Scan for the cell matching the given text and deliver its (X, Y) coordinate at center. 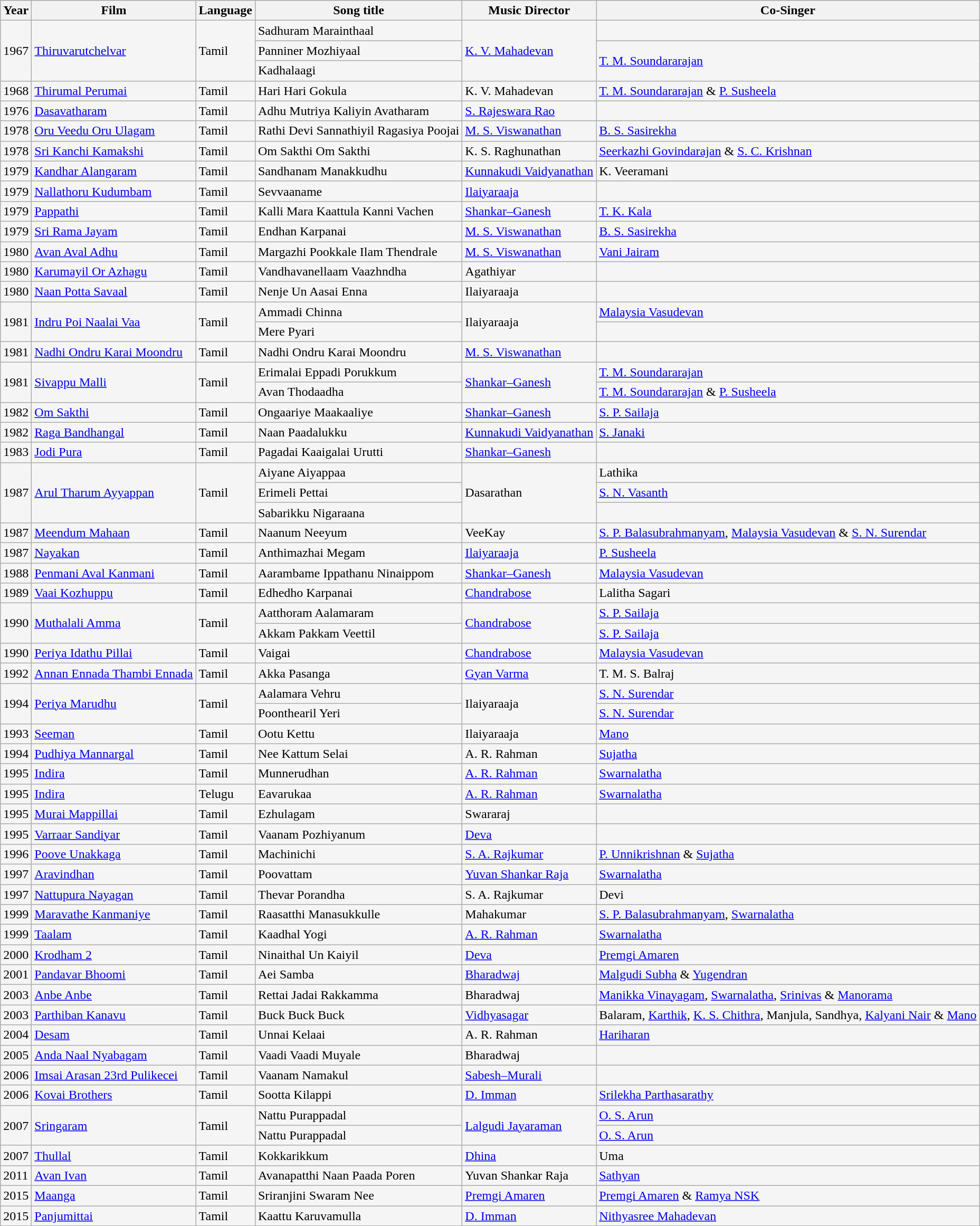
Dasavatharam (114, 111)
1996 (16, 854)
Annan Ennada Thambi Ennada (114, 673)
Ammadi Chinna (358, 312)
Unnai Kelaai (358, 1035)
Film (114, 11)
Maravathe Kanmaniye (114, 915)
Adhu Mutriya Kaliyin Avatharam (358, 111)
Sri Kanchi Kamakshi (114, 151)
Kokkarikkum (358, 1155)
Edhedho Karpanai (358, 593)
Erimeli Pettai (358, 492)
Akka Pasanga (358, 673)
Vaigai (358, 653)
Srilekha Parthasarathy (788, 1095)
Om Sakthi (114, 412)
S. P. Balasubrahmanyam, Swarnalatha (788, 915)
Thirumal Perumai (114, 91)
Uma (788, 1155)
Penmani Aval Kanmani (114, 573)
Sootta Kilappi (358, 1095)
Sabesh–Murali (529, 1075)
1992 (16, 673)
Desam (114, 1035)
Devi (788, 895)
Telugu (225, 794)
Pandavar Bhoomi (114, 975)
S. Rajeswara Rao (529, 111)
Muthalali Amma (114, 623)
Vandhavanellaam Vaazhndha (358, 272)
K. Veeramani (788, 171)
Ezhulagam (358, 814)
Ninaithal Un Kaiyil (358, 955)
Sivappu Malli (114, 382)
2004 (16, 1035)
Kadhalaagi (358, 71)
Pagadai Kaaigalai Urutti (358, 452)
Avanapatthi Naan Paada Poren (358, 1175)
Erimalai Eppadi Porukkum (358, 372)
1983 (16, 452)
Lathika (788, 472)
Indru Poi Naalai Vaa (114, 322)
Jodi Pura (114, 452)
2005 (16, 1055)
Sadhuram Marainthaal (358, 31)
Panjumittai (114, 1215)
P. Susheela (788, 553)
Meendum Mahaan (114, 533)
Sri Rama Jayam (114, 231)
Arul Tharum Ayyappan (114, 492)
Avan Ivan (114, 1175)
Sriranjini Swaram Nee (358, 1195)
Naan Paadalukku (358, 432)
Sandhanam Manakkudhu (358, 171)
S. Janaki (788, 432)
K. S. Raghunathan (529, 151)
Manikka Vinayagam, Swarnalatha, Srinivas & Manorama (788, 995)
Nenje Un Aasai Enna (358, 292)
Nallathoru Kudumbam (114, 191)
Language (225, 11)
Kandhar Alangaram (114, 171)
Varraar Sandiyar (114, 834)
Anthimazhai Megam (358, 553)
Raga Bandhangal (114, 432)
Sujatha (788, 754)
Ongaariye Maakaaliye (358, 412)
Malgudi Subha & Yugendran (788, 975)
Vaanam Namakul (358, 1075)
Year (16, 11)
Vaanam Pozhiyanum (358, 834)
Poonthearil Yeri (358, 714)
S. P. Balasubrahmanyam, Malaysia Vasudevan & S. N. Surendar (788, 533)
Naan Potta Savaal (114, 292)
Co-Singer (788, 11)
Taalam (114, 935)
1989 (16, 593)
Eavarukaa (358, 794)
Machinichi (358, 854)
S. N. Vasanth (788, 492)
Vani Jairam (788, 252)
Avan Thodaadha (358, 392)
Parthiban Kanavu (114, 1015)
Naanum Neeyum (358, 533)
Murai Mappillai (114, 814)
Sevvaaname (358, 191)
1968 (16, 91)
Mahakumar (529, 915)
Thullal (114, 1155)
T. M. S. Balraj (788, 673)
Thevar Porandha (358, 895)
Poove Unakkaga (114, 854)
Lalitha Sagari (788, 593)
Thiruvarutchelvar (114, 51)
Sathyan (788, 1175)
T. K. Kala (788, 211)
2011 (16, 1175)
Aravindhan (114, 874)
VeeKay (529, 533)
Balaram, Karthik, K. S. Chithra, Manjula, Sandhya, Kalyani Nair & Mano (788, 1015)
Poovattam (358, 874)
Akkam Pakkam Veettil (358, 633)
Krodham 2 (114, 955)
Om Sakthi Om Sakthi (358, 151)
Sringaram (114, 1125)
Munnerudhan (358, 774)
Aatthoram Aalamaram (358, 613)
Seeman (114, 734)
Raasatthi Manasukkulle (358, 915)
Nee Kattum Selai (358, 754)
Sabarikku Nigaraana (358, 512)
Karumayil Or Azhagu (114, 272)
P. Unnikrishnan & Sujatha (788, 854)
Swararaj (529, 814)
Aalamara Vehru (358, 693)
Agathiyar (529, 272)
Nayakan (114, 553)
Pappathi (114, 211)
Oru Veedu Oru Ulagam (114, 131)
Anbe Anbe (114, 995)
Mano (788, 734)
Anda Naal Nyabagam (114, 1055)
Periya Idathu Pillai (114, 653)
Hari Hari Gokula (358, 91)
2000 (16, 955)
1993 (16, 734)
Ootu Kettu (358, 734)
Vaadi Vaadi Muyale (358, 1055)
Endhan Karpanai (358, 231)
Seerkazhi Govindarajan & S. C. Krishnan (788, 151)
Dasarathan (529, 492)
Nithyasree Mahadevan (788, 1215)
Vidhyasagar (529, 1015)
Mere Pyari (358, 332)
Pudhiya Mannargal (114, 754)
Gyan Varma (529, 673)
Aarambame Ippathanu Ninaippom (358, 573)
Avan Aval Adhu (114, 252)
Song title (358, 11)
1967 (16, 51)
1988 (16, 573)
Aei Samba (358, 975)
Aiyane Aiyappaa (358, 472)
Kaadhal Yogi (358, 935)
Periya Marudhu (114, 704)
2001 (16, 975)
Maanga (114, 1195)
Hariharan (788, 1035)
Dhina (529, 1155)
Imsai Arasan 23rd Pulikecei (114, 1075)
Rathi Devi Sannathiyil Ragasiya Poojai (358, 131)
Buck Buck Buck (358, 1015)
Kovai Brothers (114, 1095)
Kalli Mara Kaattula Kanni Vachen (358, 211)
1976 (16, 111)
Lalgudi Jayaraman (529, 1125)
Premgi Amaren & Ramya NSK (788, 1195)
Nattupura Nayagan (114, 895)
Panniner Mozhiyaal (358, 51)
Kaattu Karuvamulla (358, 1215)
Vaai Kozhuppu (114, 593)
Rettai Jadai Rakkamma (358, 995)
Margazhi Pookkale Ilam Thendrale (358, 252)
Music Director (529, 11)
